Identify which cell holds the provided text, then report its [X, Y] central coordinate. 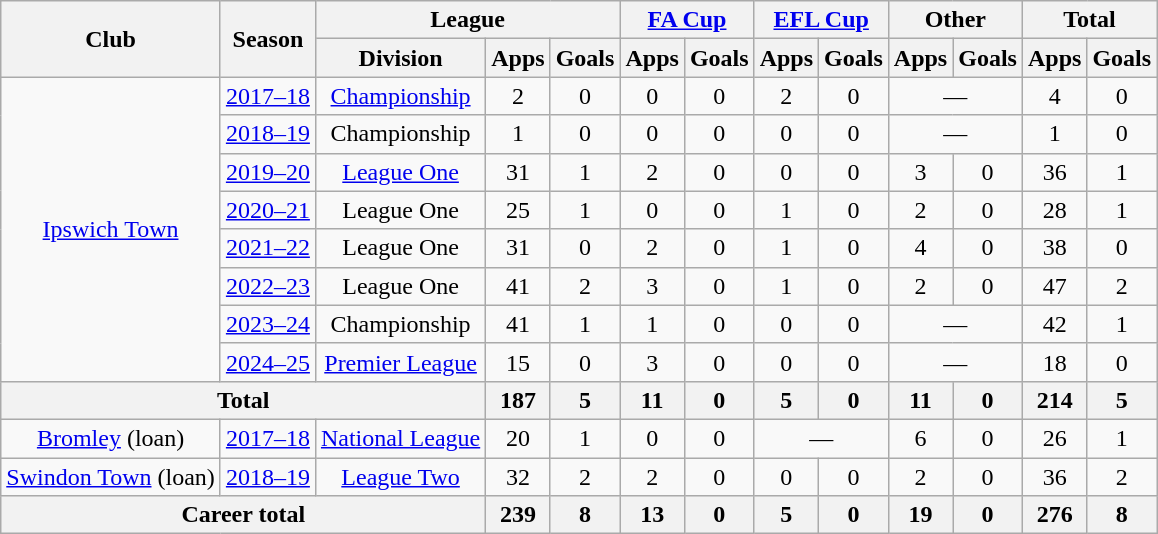
18 [1054, 362]
League Two [400, 477]
276 [1054, 515]
13 [652, 515]
28 [1054, 210]
2024–25 [268, 362]
47 [1054, 286]
187 [518, 400]
League [467, 20]
Career total [244, 515]
2023–24 [268, 324]
26 [1054, 438]
38 [1054, 248]
Other [955, 20]
214 [1054, 400]
Ipswich Town [111, 229]
2022–23 [268, 286]
Season [268, 39]
Bromley (loan) [111, 438]
25 [518, 210]
15 [518, 362]
2019–20 [268, 172]
2020–21 [268, 210]
National League [400, 438]
32 [518, 477]
EFL Cup [821, 20]
6 [920, 438]
Premier League [400, 362]
Swindon Town (loan) [111, 477]
2021–22 [268, 248]
239 [518, 515]
42 [1054, 324]
FA Cup [687, 20]
Division [400, 58]
19 [920, 515]
Club [111, 39]
20 [518, 438]
